Find where the given text appears and provide that cell's center as (x, y) coordinate. 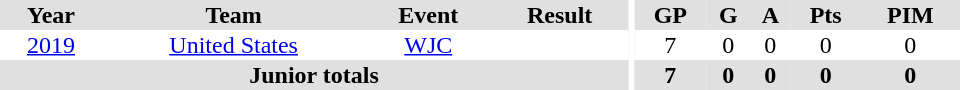
GP (670, 15)
United States (234, 45)
Junior totals (314, 75)
PIM (910, 15)
WJC (428, 45)
Team (234, 15)
A (770, 15)
Pts (826, 15)
G (728, 15)
Year (51, 15)
2019 (51, 45)
Result (560, 15)
Event (428, 15)
